Return [X, Y] of the center of cell containing provided text 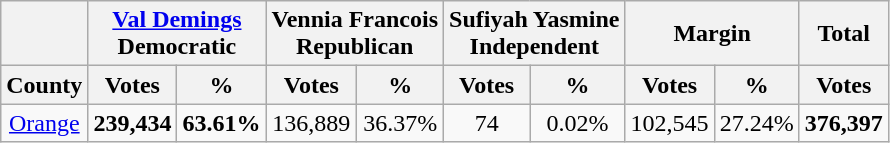
27.24% [756, 123]
Val DemingsDemocratic [177, 34]
0.02% [578, 123]
376,397 [844, 123]
239,434 [132, 123]
74 [487, 123]
Total [844, 34]
County [44, 85]
36.37% [400, 123]
136,889 [312, 123]
Vennia FrancoisRepublican [355, 34]
Margin [712, 34]
102,545 [670, 123]
Orange [44, 123]
63.61% [222, 123]
Sufiyah YasmineIndependent [535, 34]
